Return the [x, y] coordinate for the center point of the cell that contains the specified text.  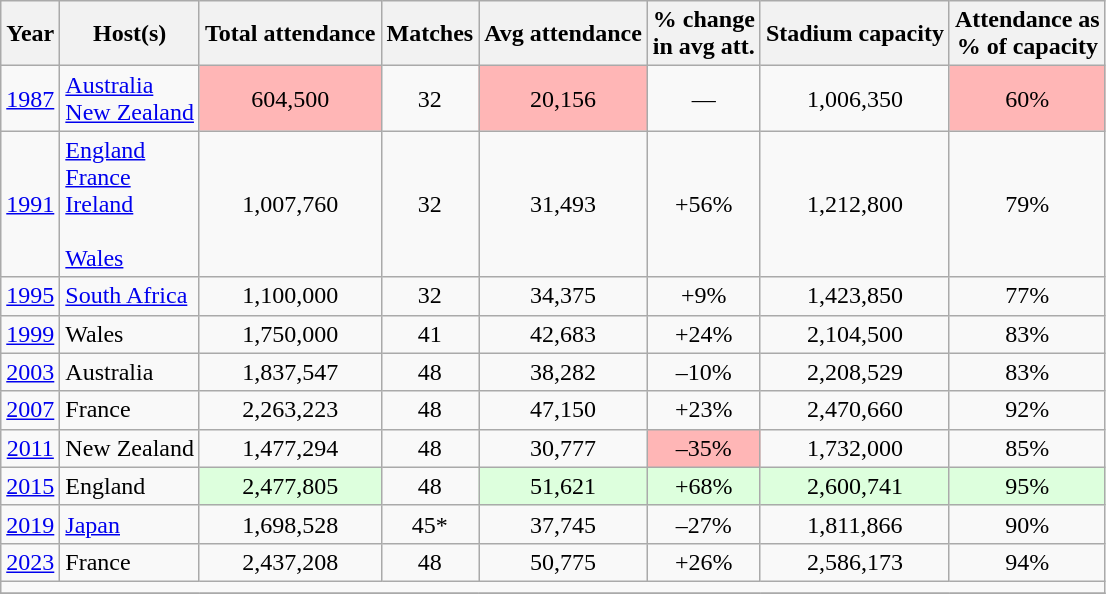
1,006,350 [854, 98]
60% [1027, 98]
2,104,500 [854, 334]
1,477,294 [290, 448]
1,750,000 [290, 334]
Australia [130, 372]
2,586,173 [854, 562]
+68% [704, 486]
1991 [30, 204]
604,500 [290, 98]
Australia New Zealand [130, 98]
79% [1027, 204]
85% [1027, 448]
Avg attendance [564, 34]
2015 [30, 486]
37,745 [564, 524]
+23% [704, 410]
Japan [130, 524]
90% [1027, 524]
Matches [430, 34]
2023 [30, 562]
1,732,000 [854, 448]
50,775 [564, 562]
92% [1027, 410]
1,811,866 [854, 524]
1,698,528 [290, 524]
2,600,741 [854, 486]
2,263,223 [290, 410]
New Zealand [130, 448]
45* [430, 524]
England France Ireland Wales [130, 204]
1987 [30, 98]
2003 [30, 372]
2007 [30, 410]
Wales [130, 334]
41 [430, 334]
47,150 [564, 410]
2011 [30, 448]
+24% [704, 334]
30,777 [564, 448]
–10% [704, 372]
+9% [704, 296]
1995 [30, 296]
20,156 [564, 98]
Year [30, 34]
1,423,850 [854, 296]
South Africa [130, 296]
Attendance as % of capacity [1027, 34]
1,837,547 [290, 372]
Stadium capacity [854, 34]
1999 [30, 334]
1,212,800 [854, 204]
England [130, 486]
— [704, 98]
34,375 [564, 296]
94% [1027, 562]
–35% [704, 448]
2,470,660 [854, 410]
2,477,805 [290, 486]
2019 [30, 524]
77% [1027, 296]
1,100,000 [290, 296]
51,621 [564, 486]
–27% [704, 524]
2,208,529 [854, 372]
42,683 [564, 334]
+26% [704, 562]
31,493 [564, 204]
% change in avg att. [704, 34]
95% [1027, 486]
Total attendance [290, 34]
2,437,208 [290, 562]
38,282 [564, 372]
1,007,760 [290, 204]
+56% [704, 204]
Host(s) [130, 34]
